For the text-containing cell, return its midpoint in [X, Y] coordinate format. 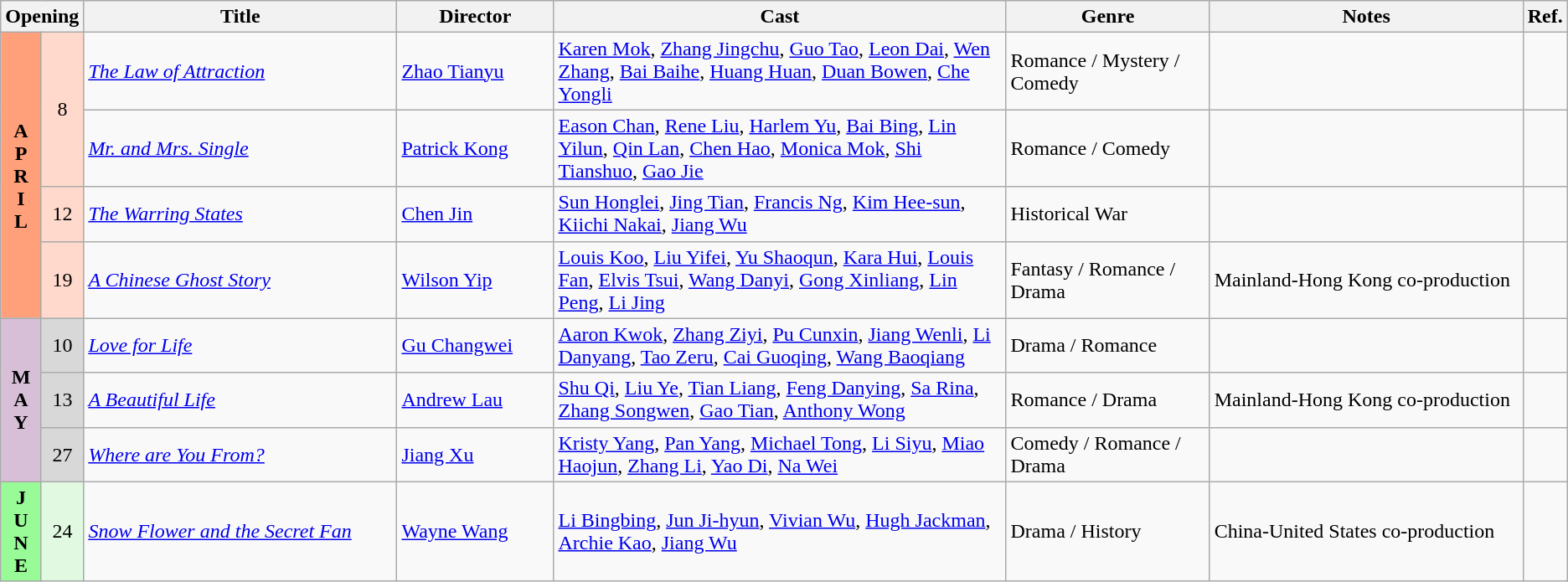
Patrick Kong [476, 148]
MAY [22, 400]
Notes [1366, 17]
Romance / Comedy [1107, 148]
Historical War [1107, 214]
Drama / Romance [1107, 345]
Wilson Yip [476, 280]
Romance / Drama [1107, 400]
The Law of Attraction [240, 71]
24 [62, 531]
Eason Chan, Rene Liu, Harlem Yu, Bai Bing, Lin Yilun, Qin Lan, Chen Hao, Monica Mok, Shi Tianshuo, Gao Jie [780, 148]
Ref. [1545, 17]
Chen Jin [476, 214]
China-United States co-production [1366, 531]
Cast [780, 17]
Jiang Xu [476, 454]
Title [240, 17]
12 [62, 214]
Sun Honglei, Jing Tian, Francis Ng, Kim Hee-sun, Kiichi Nakai, Jiang Wu [780, 214]
Drama / History [1107, 531]
Andrew Lau [476, 400]
Comedy / Romance / Drama [1107, 454]
8 [62, 110]
The Warring States [240, 214]
Louis Koo, Liu Yifei, Yu Shaoqun, Kara Hui, Louis Fan, Elvis Tsui, Wang Danyi, Gong Xinliang, Lin Peng, Li Jing [780, 280]
JUNE [22, 531]
Li Bingbing, Jun Ji-hyun, Vivian Wu, Hugh Jackman, Archie Kao, Jiang Wu [780, 531]
Genre [1107, 17]
Fantasy / Romance / Drama [1107, 280]
Love for Life [240, 345]
Where are You From? [240, 454]
Opening [42, 17]
Karen Mok, Zhang Jingchu, Guo Tao, Leon Dai, Wen Zhang, Bai Baihe, Huang Huan, Duan Bowen, Che Yongli [780, 71]
Wayne Wang [476, 531]
Aaron Kwok, Zhang Ziyi, Pu Cunxin, Jiang Wenli, Li Danyang, Tao Zeru, Cai Guoqing, Wang Baoqiang [780, 345]
A Beautiful Life [240, 400]
19 [62, 280]
10 [62, 345]
A Chinese Ghost Story [240, 280]
Mr. and Mrs. Single [240, 148]
Gu Changwei [476, 345]
Director [476, 17]
Kristy Yang, Pan Yang, Michael Tong, Li Siyu, Miao Haojun, Zhang Li, Yao Di, Na Wei [780, 454]
13 [62, 400]
27 [62, 454]
Romance / Mystery / Comedy [1107, 71]
Zhao Tianyu [476, 71]
APRIL [22, 176]
Snow Flower and the Secret Fan [240, 531]
Shu Qi, Liu Ye, Tian Liang, Feng Danying, Sa Rina, Zhang Songwen, Gao Tian, Anthony Wong [780, 400]
